Locate the cell with the specified text and output its [X, Y] center coordinate. 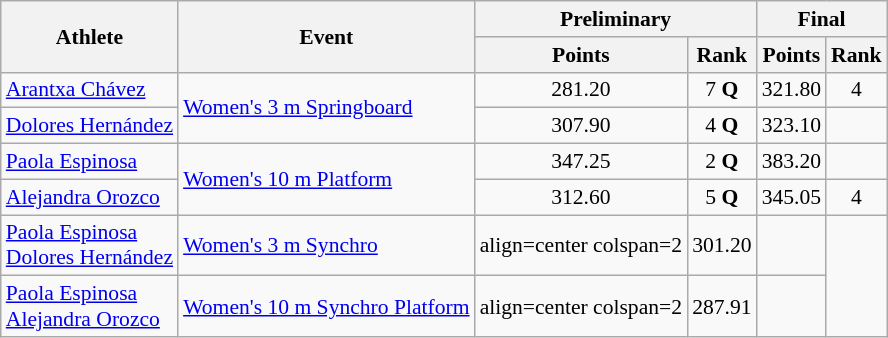
287.91 [722, 306]
7 Q [722, 90]
Preliminary [616, 19]
Women's 10 m Platform [326, 180]
Event [326, 36]
Alejandra Orozco [90, 197]
Arantxa Chávez [90, 90]
Paola EspinosaAlejandra Orozco [90, 306]
Paola EspinosaDolores Hernández [90, 246]
Final [822, 19]
321.80 [792, 90]
4 Q [722, 126]
Dolores Hernández [90, 126]
Paola Espinosa [90, 162]
Women's 3 m Springboard [326, 108]
307.90 [581, 126]
323.10 [792, 126]
Women's 10 m Synchro Platform [326, 306]
281.20 [581, 90]
301.20 [722, 246]
Women's 3 m Synchro [326, 246]
2 Q [722, 162]
312.60 [581, 197]
Athlete [90, 36]
5 Q [722, 197]
383.20 [792, 162]
345.05 [792, 197]
347.25 [581, 162]
